Locate the cell with the specified text and output its (X, Y) center coordinate. 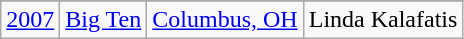
Big Ten (104, 20)
2007 (30, 20)
Columbus, OH (225, 20)
Linda Kalafatis (383, 20)
